Return (x, y) of the center of cell containing provided text 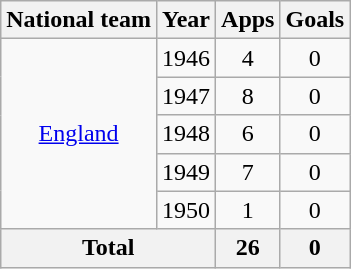
1947 (186, 96)
8 (248, 96)
1950 (186, 210)
1 (248, 210)
4 (248, 58)
Total (108, 248)
England (79, 134)
Year (186, 20)
6 (248, 134)
1949 (186, 172)
7 (248, 172)
National team (79, 20)
1948 (186, 134)
26 (248, 248)
Goals (315, 20)
Apps (248, 20)
1946 (186, 58)
